Capture the cell that displays the provided text and extract its [x, y] central coordinate. 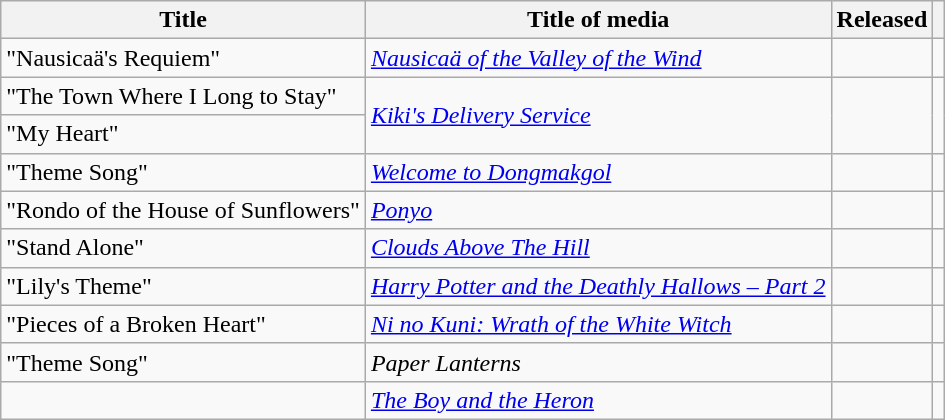
Ponyo [598, 210]
"Rondo of the House of Sunflowers" [184, 210]
Nausicaä of the Valley of the Wind [598, 58]
"My Heart" [184, 134]
Title [184, 20]
"Stand Alone" [184, 248]
"Lily's Theme" [184, 286]
"The Town Where I Long to Stay" [184, 96]
The Boy and the Heron [598, 400]
"Pieces of a Broken Heart" [184, 324]
Paper Lanterns [598, 362]
Welcome to Dongmakgol [598, 172]
Released [882, 20]
Harry Potter and the Deathly Hallows – Part 2 [598, 286]
Clouds Above The Hill [598, 248]
Kiki's Delivery Service [598, 115]
Title of media [598, 20]
Ni no Kuni: Wrath of the White Witch [598, 324]
"Nausicaä's Requiem" [184, 58]
